Detect which cell encompasses the target text, then output its (X, Y) center coordinate. 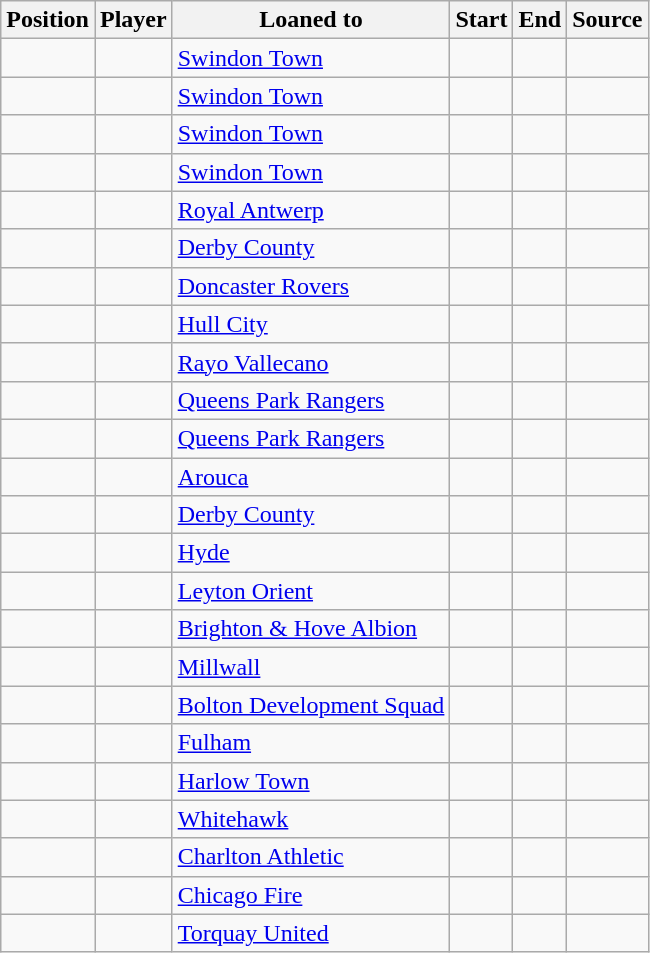
Doncaster Rovers (311, 286)
Hyde (311, 553)
Royal Antwerp (311, 210)
Torquay United (311, 933)
Arouca (311, 477)
Charlton Athletic (311, 857)
Leyton Orient (311, 591)
Start (482, 20)
Whitehawk (311, 819)
Millwall (311, 667)
Source (608, 20)
Brighton & Hove Albion (311, 629)
Bolton Development Squad (311, 705)
Fulham (311, 743)
Rayo Vallecano (311, 362)
Player (133, 20)
Harlow Town (311, 781)
Position (48, 20)
End (540, 20)
Chicago Fire (311, 895)
Loaned to (311, 20)
Hull City (311, 324)
